For the text-containing cell, return its midpoint in (x, y) coordinate format. 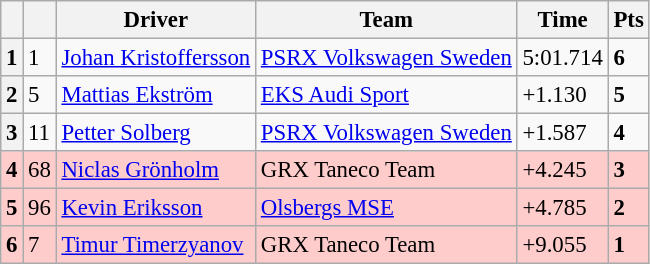
Olsbergs MSE (386, 208)
Time (562, 20)
Pts (628, 20)
+1.587 (562, 133)
+4.245 (562, 170)
Kevin Eriksson (156, 208)
Mattias Ekström (156, 95)
+4.785 (562, 208)
+9.055 (562, 245)
11 (40, 133)
5:01.714 (562, 58)
Driver (156, 20)
Petter Solberg (156, 133)
Timur Timerzyanov (156, 245)
68 (40, 170)
96 (40, 208)
Team (386, 20)
7 (40, 245)
Niclas Grönholm (156, 170)
+1.130 (562, 95)
EKS Audi Sport (386, 95)
Johan Kristoffersson (156, 58)
